For the text-containing cell, return its midpoint in [X, Y] coordinate format. 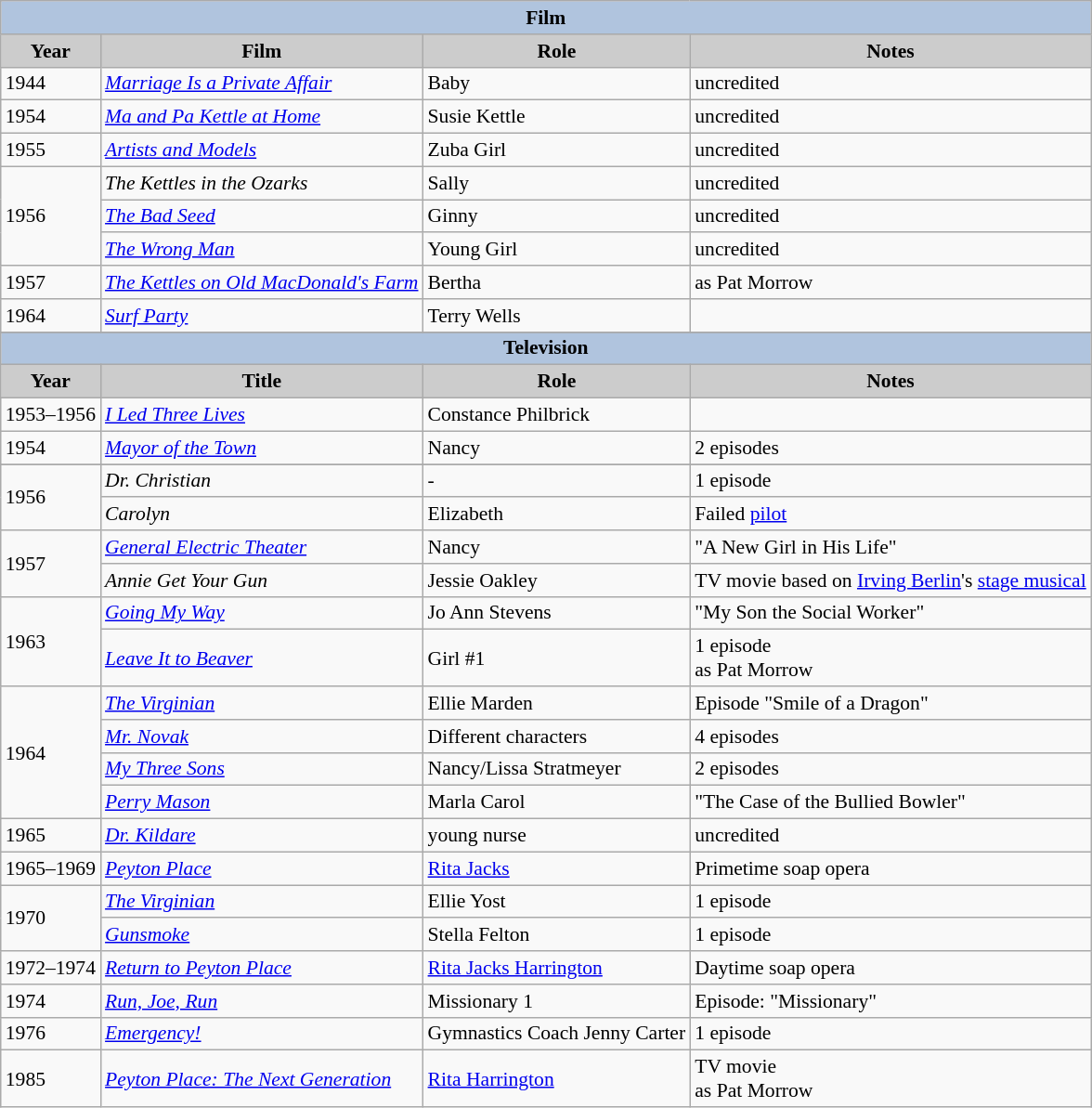
1953–1956 [50, 415]
"The Case of the Bullied Bowler" [890, 802]
The Kettles on Old MacDonald's Farm [262, 282]
Nancy/Lissa Stratmeyer [557, 769]
Elizabeth [557, 515]
TV movie based on Irving Berlin's stage musical [890, 580]
Failed pilot [890, 515]
Marla Carol [557, 802]
1976 [50, 1034]
Episode "Smile of a Dragon" [890, 703]
4 episodes [890, 736]
Artists and Models [262, 150]
Baby [557, 84]
Ellie Yost [557, 902]
Peyton Place: The Next Generation [262, 1079]
young nurse [557, 836]
1972–1974 [50, 968]
Primetime soap opera [890, 868]
Gunsmoke [262, 935]
Marriage Is a Private Affair [262, 84]
General Electric Theater [262, 547]
Missionary 1 [557, 1001]
Mr. Novak [262, 736]
Different characters [557, 736]
1974 [50, 1001]
Return to Peyton Place [262, 968]
Terry Wells [557, 316]
"A New Girl in His Life" [890, 547]
1955 [50, 150]
Title [262, 382]
Perry Mason [262, 802]
Rita Harrington [557, 1079]
Going My Way [262, 613]
Mayor of the Town [262, 448]
Rita Jacks Harrington [557, 968]
Television [546, 348]
Ma and Pa Kettle at Home [262, 117]
1965–1969 [50, 868]
Sally [557, 183]
1 episodeas Pat Morrow [890, 658]
Stella Felton [557, 935]
My Three Sons [262, 769]
Dr. Christian [262, 481]
Jessie Oakley [557, 580]
Susie Kettle [557, 117]
1970 [50, 918]
Dr. Kildare [262, 836]
Rita Jacks [557, 868]
Young Girl [557, 250]
Constance Philbrick [557, 415]
Run, Joe, Run [262, 1001]
The Kettles in the Ozarks [262, 183]
1963 [50, 641]
Girl #1 [557, 658]
Annie Get Your Gun [262, 580]
1944 [50, 84]
Jo Ann Stevens [557, 613]
1965 [50, 836]
Peyton Place [262, 868]
as Pat Morrow [890, 282]
The Bad Seed [262, 216]
Zuba Girl [557, 150]
Carolyn [262, 515]
Episode: "Missionary" [890, 1001]
Leave It to Beaver [262, 658]
Bertha [557, 282]
Ginny [557, 216]
I Led Three Lives [262, 415]
TV movieas Pat Morrow [890, 1079]
"My Son the Social Worker" [890, 613]
The Wrong Man [262, 250]
- [557, 481]
Surf Party [262, 316]
Emergency! [262, 1034]
Gymnastics Coach Jenny Carter [557, 1034]
1985 [50, 1079]
Ellie Marden [557, 703]
Daytime soap opera [890, 968]
